Return the (X, Y) coordinate for the center point of the cell that contains the specified text.  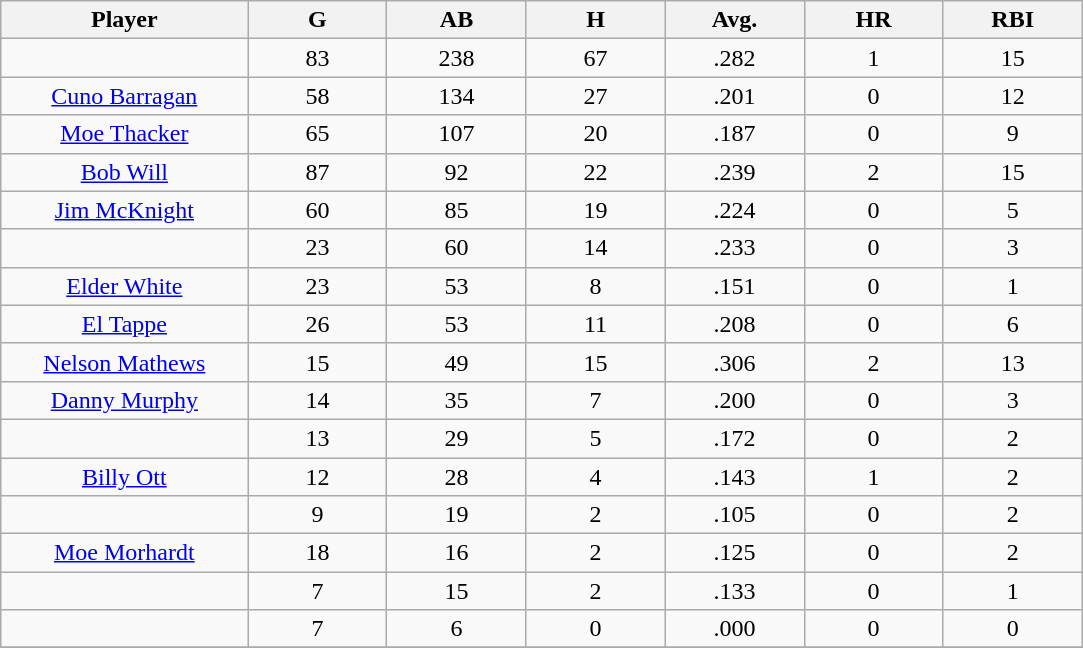
.306 (734, 362)
El Tappe (124, 324)
.000 (734, 629)
Cuno Barragan (124, 96)
AB (456, 20)
.187 (734, 134)
238 (456, 58)
.208 (734, 324)
Billy Ott (124, 477)
.239 (734, 172)
22 (596, 172)
H (596, 20)
8 (596, 286)
11 (596, 324)
Player (124, 20)
83 (318, 58)
Avg. (734, 20)
.201 (734, 96)
49 (456, 362)
29 (456, 438)
20 (596, 134)
HR (874, 20)
G (318, 20)
16 (456, 553)
Danny Murphy (124, 400)
65 (318, 134)
Elder White (124, 286)
26 (318, 324)
92 (456, 172)
18 (318, 553)
.143 (734, 477)
.200 (734, 400)
58 (318, 96)
.282 (734, 58)
.133 (734, 591)
.125 (734, 553)
67 (596, 58)
RBI (1012, 20)
27 (596, 96)
Bob Will (124, 172)
107 (456, 134)
.224 (734, 210)
28 (456, 477)
85 (456, 210)
Nelson Mathews (124, 362)
4 (596, 477)
Jim McKnight (124, 210)
87 (318, 172)
35 (456, 400)
.172 (734, 438)
Moe Thacker (124, 134)
Moe Morhardt (124, 553)
.105 (734, 515)
.151 (734, 286)
.233 (734, 248)
134 (456, 96)
